From the cell containing the given text, extract its center point as (X, Y) coordinate. 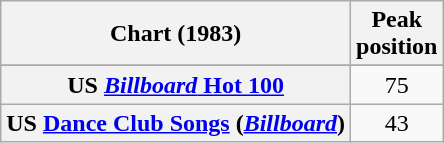
US Billboard Hot 100 (176, 85)
Peakposition (397, 34)
Chart (1983) (176, 34)
US Dance Club Songs (Billboard) (176, 123)
43 (397, 123)
75 (397, 85)
